Output the [X, Y] coordinate of the center of the cell containing the given text.  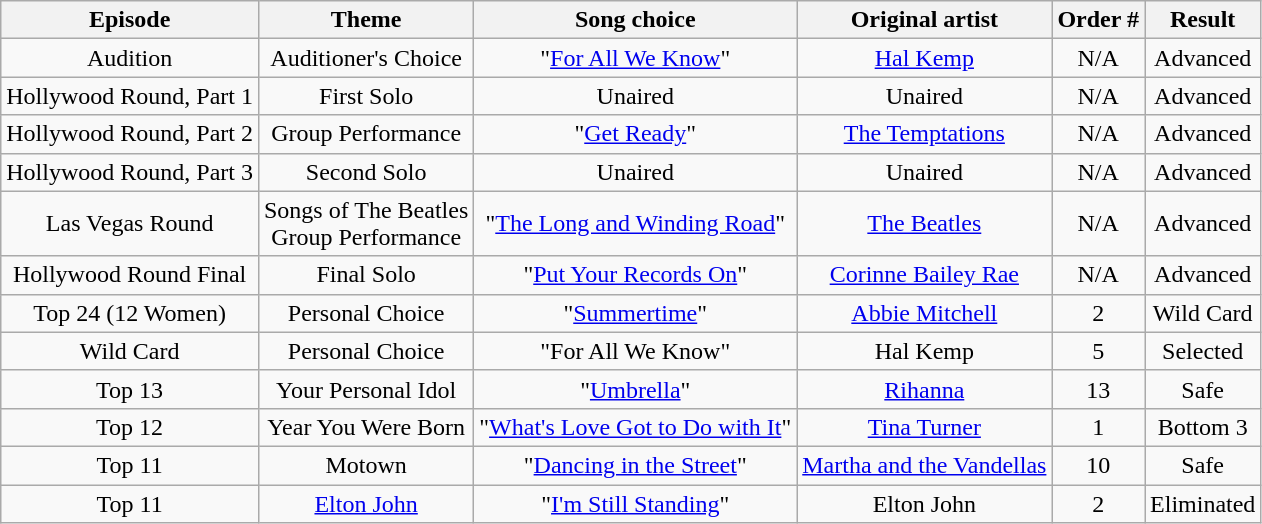
Top 12 [130, 427]
Auditioner's Choice [366, 58]
"Get Ready" [636, 134]
10 [1098, 465]
Corinne Bailey Rae [924, 275]
Hollywood Round, Part 1 [130, 96]
Second Solo [366, 172]
Top 24 (12 Women) [130, 313]
The Temptations [924, 134]
Hollywood Round, Part 2 [130, 134]
Group Performance [366, 134]
1 [1098, 427]
5 [1098, 351]
Hollywood Round Final [130, 275]
Songs of The Beatles Group Performance [366, 224]
Eliminated [1203, 503]
Las Vegas Round [130, 224]
Result [1203, 20]
Tina Turner [924, 427]
Martha and the Vandellas [924, 465]
Top 13 [130, 389]
Bottom 3 [1203, 427]
Episode [130, 20]
Your Personal Idol [366, 389]
Hollywood Round, Part 3 [130, 172]
Selected [1203, 351]
"Dancing in the Street" [636, 465]
Abbie Mitchell [924, 313]
Motown [366, 465]
Audition [130, 58]
"Summertime" [636, 313]
Year You Were Born [366, 427]
First Solo [366, 96]
"Put Your Records On" [636, 275]
Original artist [924, 20]
13 [1098, 389]
"What's Love Got to Do with It" [636, 427]
Order # [1098, 20]
The Beatles [924, 224]
"I'm Still Standing" [636, 503]
"Umbrella" [636, 389]
Final Solo [366, 275]
"The Long and Winding Road" [636, 224]
Theme [366, 20]
Rihanna [924, 389]
Song choice [636, 20]
